Extract the [x, y] coordinate from the center of the cell holding the provided text.  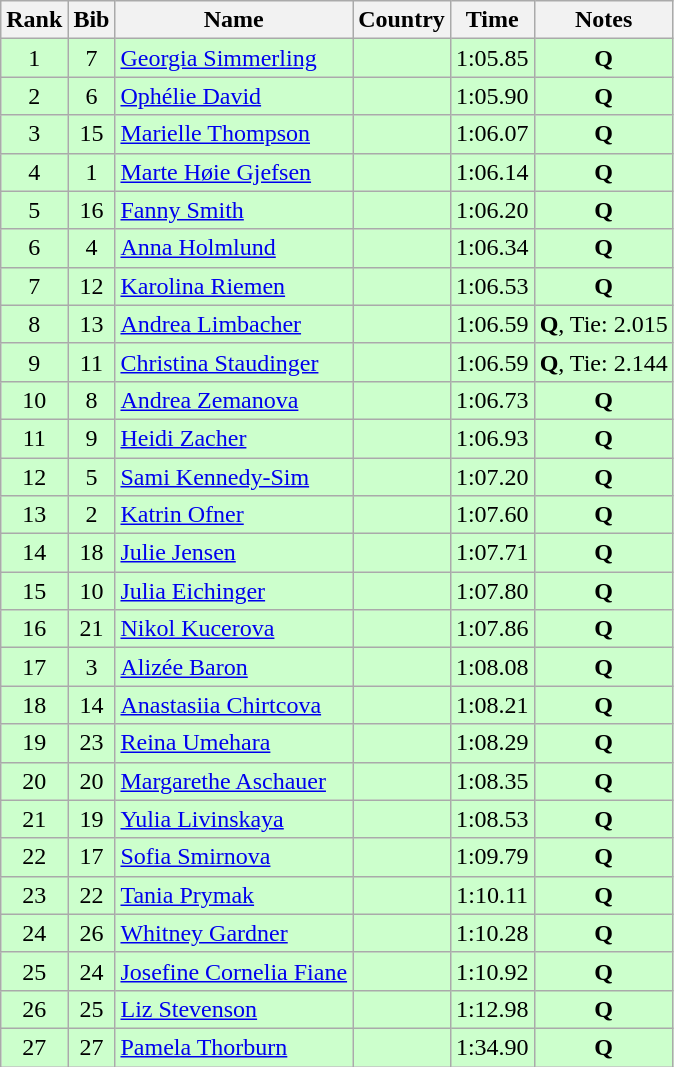
Name [234, 20]
Tania Prymak [234, 895]
1:06.93 [492, 438]
1:06.73 [492, 400]
Q, Tie: 2.144 [604, 362]
1:06.20 [492, 210]
1:06.14 [492, 172]
Rank [34, 20]
1:07.60 [492, 515]
1:05.85 [492, 58]
1:08.21 [492, 705]
Whitney Gardner [234, 933]
Josefine Cornelia Fiane [234, 971]
Anastasiia Chirtcova [234, 705]
Marte Høie Gjefsen [234, 172]
1:08.53 [492, 819]
1:09.79 [492, 857]
Marielle Thompson [234, 134]
Pamela Thorburn [234, 1047]
Julie Jensen [234, 553]
1:07.80 [492, 591]
1:12.98 [492, 1009]
Liz Stevenson [234, 1009]
Notes [604, 20]
Margarethe Aschauer [234, 781]
Alizée Baron [234, 667]
Yulia Livinskaya [234, 819]
Sami Kennedy-Sim [234, 477]
Karolina Riemen [234, 286]
1:10.11 [492, 895]
Q, Tie: 2.015 [604, 324]
1:07.71 [492, 553]
1:08.08 [492, 667]
Country [402, 20]
Heidi Zacher [234, 438]
1:07.20 [492, 477]
Georgia Simmerling [234, 58]
Time [492, 20]
Katrin Ofner [234, 515]
Andrea Limbacher [234, 324]
Anna Holmlund [234, 248]
Andrea Zemanova [234, 400]
1:10.92 [492, 971]
1:34.90 [492, 1047]
1:06.07 [492, 134]
1:07.86 [492, 629]
1:06.34 [492, 248]
Nikol Kucerova [234, 629]
1:05.90 [492, 96]
Ophélie David [234, 96]
1:06.53 [492, 286]
Reina Umehara [234, 743]
1:10.28 [492, 933]
1:08.35 [492, 781]
Christina Staudinger [234, 362]
Fanny Smith [234, 210]
Julia Eichinger [234, 591]
1:08.29 [492, 743]
Bib [92, 20]
Sofia Smirnova [234, 857]
